Identify which cell holds the provided text, then report its [X, Y] central coordinate. 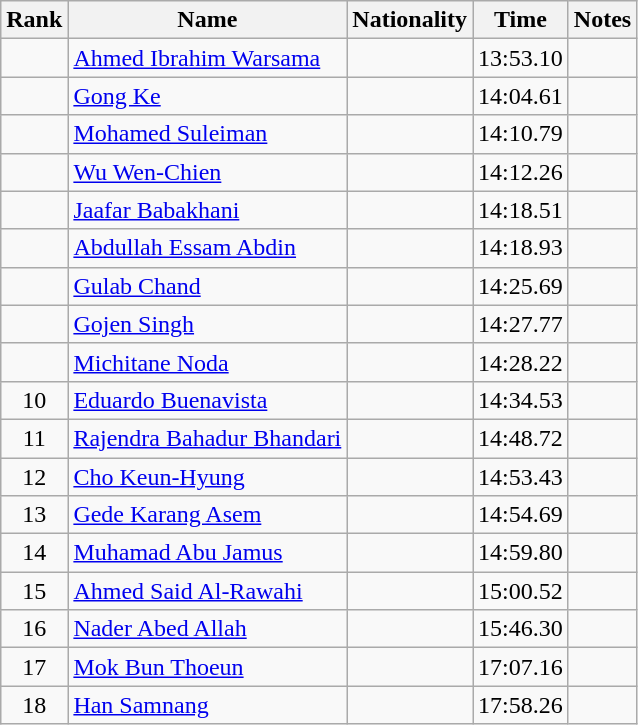
10 [34, 400]
14:04.61 [521, 96]
15 [34, 591]
15:00.52 [521, 591]
14:27.77 [521, 324]
Name [208, 20]
Mok Bun Thoeun [208, 667]
14:25.69 [521, 286]
Ahmed Said Al-Rawahi [208, 591]
11 [34, 438]
14:53.43 [521, 477]
14:34.53 [521, 400]
12 [34, 477]
14:59.80 [521, 553]
13 [34, 515]
Abdullah Essam Abdin [208, 248]
Eduardo Buenavista [208, 400]
Nader Abed Allah [208, 629]
Notes [602, 20]
14 [34, 553]
Rajendra Bahadur Bhandari [208, 438]
Gojen Singh [208, 324]
17:58.26 [521, 705]
Cho Keun-Hyung [208, 477]
14:54.69 [521, 515]
14:18.51 [521, 210]
Ahmed Ibrahim Warsama [208, 58]
Gede Karang Asem [208, 515]
Mohamed Suleiman [208, 134]
Nationality [410, 20]
Wu Wen-Chien [208, 172]
15:46.30 [521, 629]
Gong Ke [208, 96]
13:53.10 [521, 58]
14:10.79 [521, 134]
14:12.26 [521, 172]
Michitane Noda [208, 362]
16 [34, 629]
14:48.72 [521, 438]
Muhamad Abu Jamus [208, 553]
18 [34, 705]
14:28.22 [521, 362]
Rank [34, 20]
14:18.93 [521, 248]
Time [521, 20]
Jaafar Babakhani [208, 210]
Gulab Chand [208, 286]
17:07.16 [521, 667]
17 [34, 667]
Han Samnang [208, 705]
